Capture the cell that displays the provided text and extract its (X, Y) central coordinate. 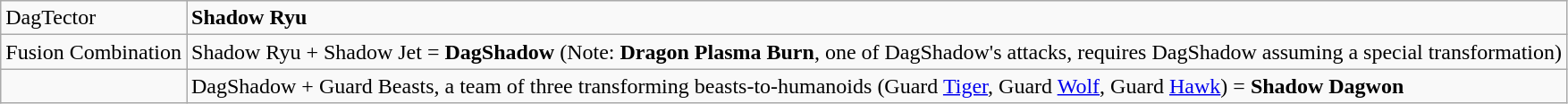
Shadow Ryu (876, 18)
DagShadow + Guard Beasts, a team of three transforming beasts-to-humanoids (Guard Tiger, Guard Wolf, Guard Hawk) = Shadow Dagwon (876, 86)
DagTector (94, 18)
Shadow Ryu + Shadow Jet = DagShadow (Note: Dragon Plasma Burn, one of DagShadow's attacks, requires DagShadow assuming a special transformation) (876, 52)
Fusion Combination (94, 52)
